Detect which cell encompasses the target text, then output its (x, y) center coordinate. 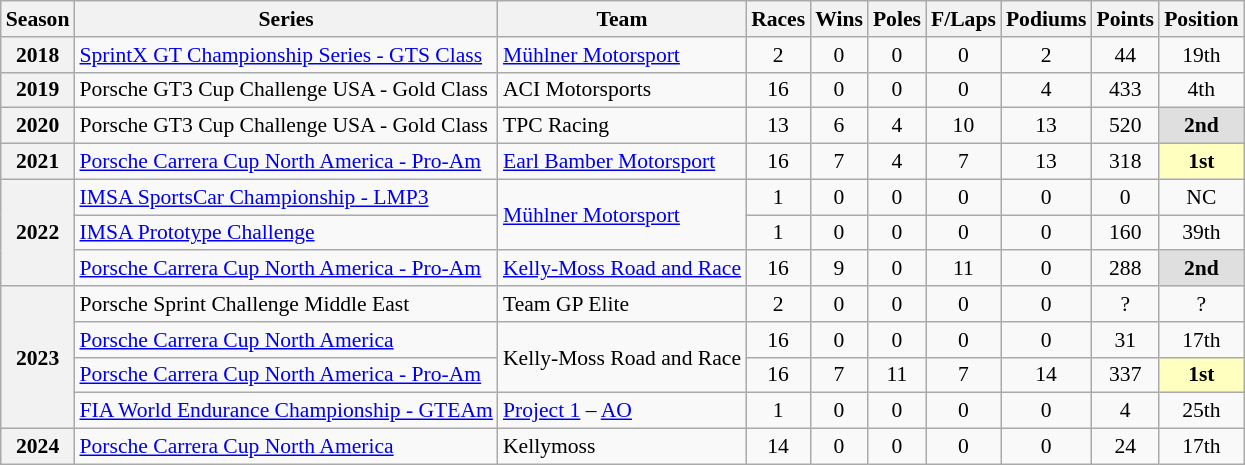
TPC Racing (622, 126)
Podiums (1046, 19)
Team GP Elite (622, 304)
2019 (38, 90)
25th (1201, 411)
Points (1125, 19)
Poles (897, 19)
288 (1125, 269)
4th (1201, 90)
Project 1 – AO (622, 411)
2024 (38, 447)
520 (1125, 126)
Wins (839, 19)
31 (1125, 340)
2018 (38, 55)
10 (964, 126)
F/Laps (964, 19)
2020 (38, 126)
IMSA Prototype Challenge (286, 233)
44 (1125, 55)
Earl Bamber Motorsport (622, 162)
FIA World Endurance Championship - GTEAm (286, 411)
SprintX GT Championship Series - GTS Class (286, 55)
160 (1125, 233)
Kellymoss (622, 447)
ACI Motorsports (622, 90)
Porsche Sprint Challenge Middle East (286, 304)
6 (839, 126)
318 (1125, 162)
39th (1201, 233)
NC (1201, 197)
Races (778, 19)
Season (38, 19)
337 (1125, 375)
24 (1125, 447)
2022 (38, 232)
Team (622, 19)
2023 (38, 357)
Position (1201, 19)
19th (1201, 55)
9 (839, 269)
433 (1125, 90)
Series (286, 19)
2021 (38, 162)
IMSA SportsCar Championship - LMP3 (286, 197)
